Extract the (X, Y) coordinate from the center of the cell holding the provided text.  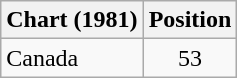
Canada (72, 58)
Chart (1981) (72, 20)
53 (190, 58)
Position (190, 20)
